Scan for the cell matching the given text and deliver its [x, y] coordinate at center. 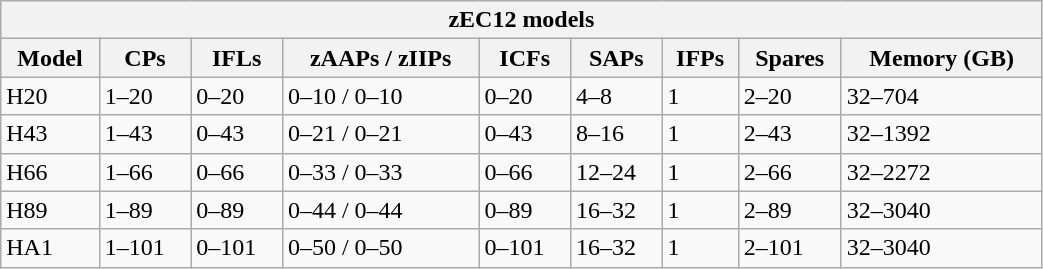
2–66 [790, 172]
0–21 / 0–21 [380, 134]
Memory (GB) [942, 58]
H66 [50, 172]
0–44 / 0–44 [380, 210]
ICFs [525, 58]
zAAPs / zIIPs [380, 58]
HA1 [50, 248]
2–43 [790, 134]
2–101 [790, 248]
zEC12 models [522, 20]
0–10 / 0–10 [380, 96]
H89 [50, 210]
1–66 [145, 172]
CPs [145, 58]
1–43 [145, 134]
SAPs [616, 58]
12–24 [616, 172]
Spares [790, 58]
Model [50, 58]
32–704 [942, 96]
IFLs [237, 58]
H43 [50, 134]
H20 [50, 96]
2–89 [790, 210]
8–16 [616, 134]
0–50 / 0–50 [380, 248]
1–101 [145, 248]
1–20 [145, 96]
32–2272 [942, 172]
32–1392 [942, 134]
4–8 [616, 96]
IFPs [700, 58]
0–33 / 0–33 [380, 172]
1–89 [145, 210]
2–20 [790, 96]
